Return the [x, y] coordinate for the center point of the cell that contains the specified text.  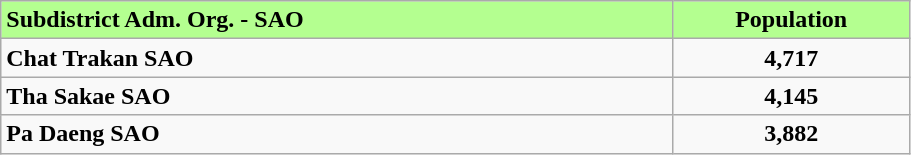
Population [791, 20]
Chat Trakan SAO [337, 58]
4,145 [791, 96]
Subdistrict Adm. Org. - SAO [337, 20]
4,717 [791, 58]
Tha Sakae SAO [337, 96]
3,882 [791, 134]
Pa Daeng SAO [337, 134]
